Find where the given text appears and provide that cell's center as (X, Y) coordinate. 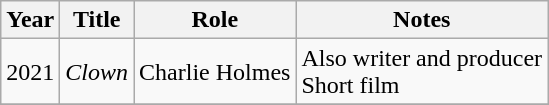
Notes (422, 20)
Also writer and producerShort film (422, 72)
Clown (97, 72)
Charlie Holmes (215, 72)
2021 (30, 72)
Role (215, 20)
Title (97, 20)
Year (30, 20)
